Identify which cell holds the provided text, then report its [x, y] central coordinate. 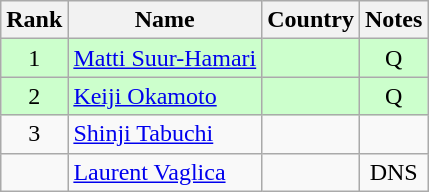
DNS [393, 172]
3 [34, 134]
1 [34, 58]
Notes [393, 20]
Shinji Tabuchi [165, 134]
2 [34, 96]
Rank [34, 20]
Country [311, 20]
Matti Suur-Hamari [165, 58]
Laurent Vaglica [165, 172]
Keiji Okamoto [165, 96]
Name [165, 20]
